Provide the [X, Y] coordinate of the cell's center where the given text is located.  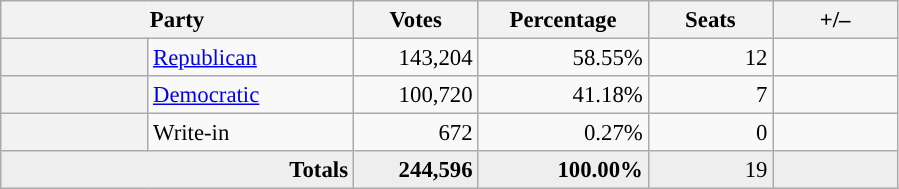
12 [710, 58]
Votes [416, 20]
+/– [836, 20]
7 [710, 95]
244,596 [416, 170]
100.00% [563, 170]
100,720 [416, 95]
143,204 [416, 58]
58.55% [563, 58]
0.27% [563, 133]
Write-in [251, 133]
0 [710, 133]
Totals [178, 170]
Republican [251, 58]
19 [710, 170]
Seats [710, 20]
Party [178, 20]
Percentage [563, 20]
Democratic [251, 95]
672 [416, 133]
41.18% [563, 95]
